Capture the cell that displays the provided text and extract its (X, Y) central coordinate. 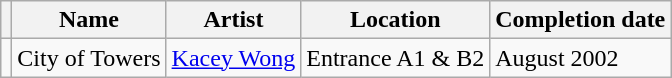
Kacey Wong (234, 58)
Location (396, 20)
Entrance A1 & B2 (396, 58)
City of Towers (89, 58)
August 2002 (580, 58)
Completion date (580, 20)
Artist (234, 20)
Name (89, 20)
